Find where the given text appears and provide that cell's center as (X, Y) coordinate. 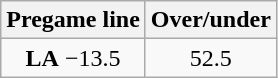
Over/under (210, 20)
52.5 (210, 58)
LA −13.5 (74, 58)
Pregame line (74, 20)
